For the text-containing cell, return its midpoint in (x, y) coordinate format. 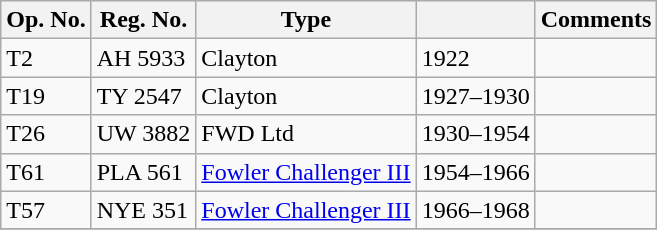
1966–1968 (476, 210)
1927–1930 (476, 96)
T61 (46, 172)
T26 (46, 134)
Reg. No. (144, 20)
T2 (46, 58)
Comments (596, 20)
AH 5933 (144, 58)
TY 2547 (144, 96)
1922 (476, 58)
1954–1966 (476, 172)
T57 (46, 210)
T19 (46, 96)
PLA 561 (144, 172)
Op. No. (46, 20)
UW 3882 (144, 134)
FWD Ltd (306, 134)
Type (306, 20)
NYE 351 (144, 210)
1930–1954 (476, 134)
